Determine the [x, y] coordinate at the center of the cell enclosing the given text.  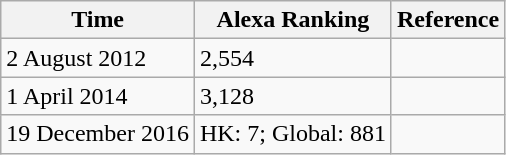
19 December 2016 [98, 134]
Reference [448, 20]
2 August 2012 [98, 58]
1 April 2014 [98, 96]
3,128 [292, 96]
2,554 [292, 58]
HK: 7; Global: 881 [292, 134]
Alexa Ranking [292, 20]
Time [98, 20]
